Capture the cell that displays the provided text and extract its (X, Y) central coordinate. 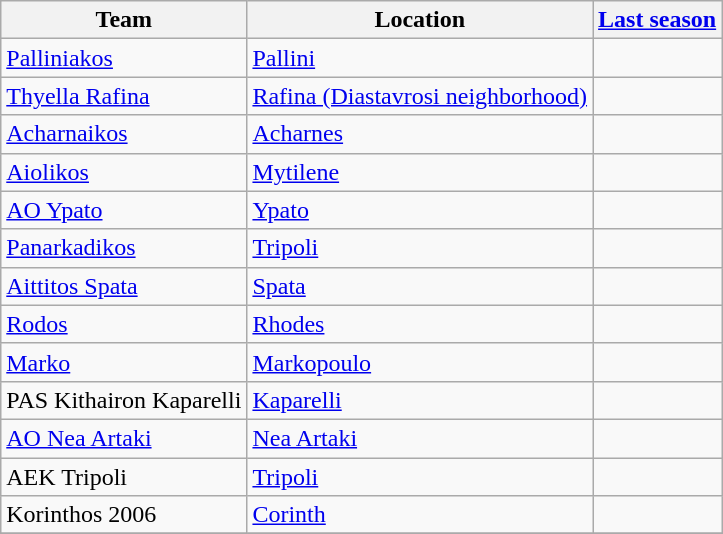
Thyella Rafina (124, 96)
Last season (658, 20)
Rafina (Diastavrosi neighborhood) (420, 96)
PAS Kithairon Kaparelli (124, 400)
Team (124, 20)
Acharnes (420, 134)
Panarkadikos (124, 248)
Location (420, 20)
Aiolikos (124, 172)
Ypato (420, 210)
Pallini (420, 58)
AEK Tripoli (124, 477)
Palliniakos (124, 58)
AO Ypato (124, 210)
Kaparelli (420, 400)
Spata (420, 286)
Rodos (124, 324)
Rhodes (420, 324)
Marko (124, 362)
Corinth (420, 515)
Mytilene (420, 172)
Aittitos Spata (124, 286)
Korinthos 2006 (124, 515)
Nea Artaki (420, 438)
Acharnaikos (124, 134)
Markopoulo (420, 362)
AO Nea Artaki (124, 438)
